Extract the (X, Y) coordinate from the center of the cell holding the provided text.  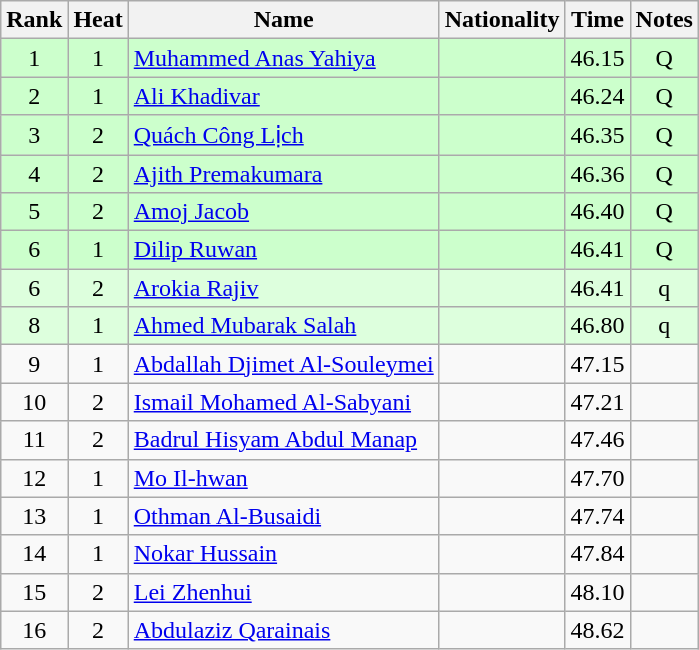
Abdallah Djimet Al-Souleymei (284, 364)
Notes (664, 20)
13 (34, 516)
47.74 (598, 516)
12 (34, 478)
46.80 (598, 326)
Amoj Jacob (284, 212)
3 (34, 135)
15 (34, 592)
46.36 (598, 173)
4 (34, 173)
Nationality (502, 20)
46.24 (598, 96)
Badrul Hisyam Abdul Manap (284, 440)
Rank (34, 20)
Nokar Hussain (284, 554)
5 (34, 212)
48.62 (598, 630)
Mo Il-hwan (284, 478)
14 (34, 554)
47.15 (598, 364)
48.10 (598, 592)
47.46 (598, 440)
Muhammed Anas Yahiya (284, 58)
10 (34, 402)
Othman Al-Busaidi (284, 516)
Arokia Rajiv (284, 288)
47.21 (598, 402)
Ajith Premakumara (284, 173)
Ali Khadivar (284, 96)
46.35 (598, 135)
47.84 (598, 554)
Ismail Mohamed Al-Sabyani (284, 402)
11 (34, 440)
8 (34, 326)
Heat (98, 20)
16 (34, 630)
Quách Công Lịch (284, 135)
Time (598, 20)
9 (34, 364)
Abdulaziz Qarainais (284, 630)
Name (284, 20)
Dilip Ruwan (284, 250)
Ahmed Mubarak Salah (284, 326)
47.70 (598, 478)
46.40 (598, 212)
Lei Zhenhui (284, 592)
46.15 (598, 58)
